Return [X, Y] of the center of cell containing provided text 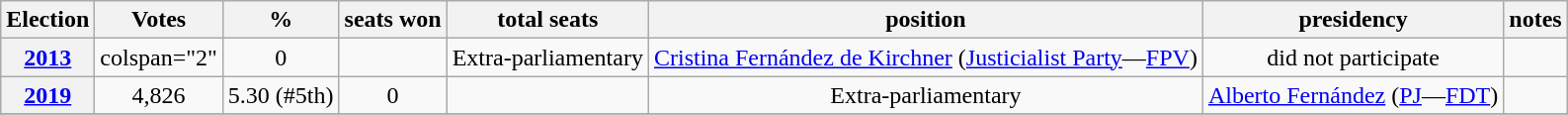
seats won [393, 20]
Votes [159, 20]
presidency [1353, 20]
5.30 (#5th) [281, 95]
did not participate [1353, 57]
Cristina Fernández de Kirchner (Justicialist Party—FPV) [925, 57]
position [925, 20]
2013 [47, 57]
% [281, 20]
Alberto Fernández (PJ—FDT) [1353, 95]
Election [47, 20]
total seats [547, 20]
4,826 [159, 95]
colspan="2" [159, 57]
2019 [47, 95]
notes [1535, 20]
